Return (x, y) of the center of cell containing provided text 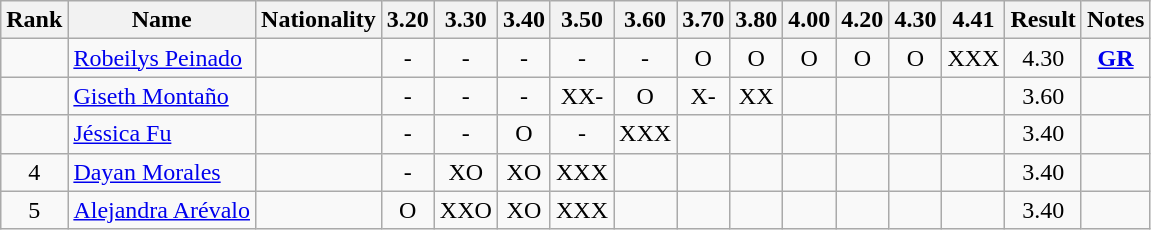
XX- (582, 96)
3.70 (704, 20)
Result (1043, 20)
Nationality (319, 20)
Name (162, 20)
3.80 (756, 20)
GR (1115, 58)
3.30 (466, 20)
XX (756, 96)
Rank (34, 20)
Robeilys Peinado (162, 58)
4 (34, 172)
3.50 (582, 20)
4.41 (974, 20)
Giseth Montaño (162, 96)
Jéssica Fu (162, 134)
X- (704, 96)
4.20 (862, 20)
3.20 (408, 20)
Notes (1115, 20)
Alejandra Arévalo (162, 210)
5 (34, 210)
4.00 (810, 20)
XXO (466, 210)
Dayan Morales (162, 172)
